Determine the [x, y] coordinate at the center of the cell enclosing the given text.  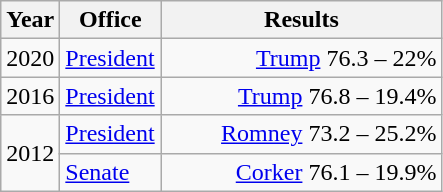
Senate [110, 172]
Trump 76.8 – 19.4% [302, 96]
Year [30, 20]
2016 [30, 96]
Results [302, 20]
Office [110, 20]
Romney 73.2 – 25.2% [302, 134]
2020 [30, 58]
2012 [30, 153]
Trump 76.3 – 22% [302, 58]
Corker 76.1 – 19.9% [302, 172]
